From the cell containing the given text, extract its center point as [X, Y] coordinate. 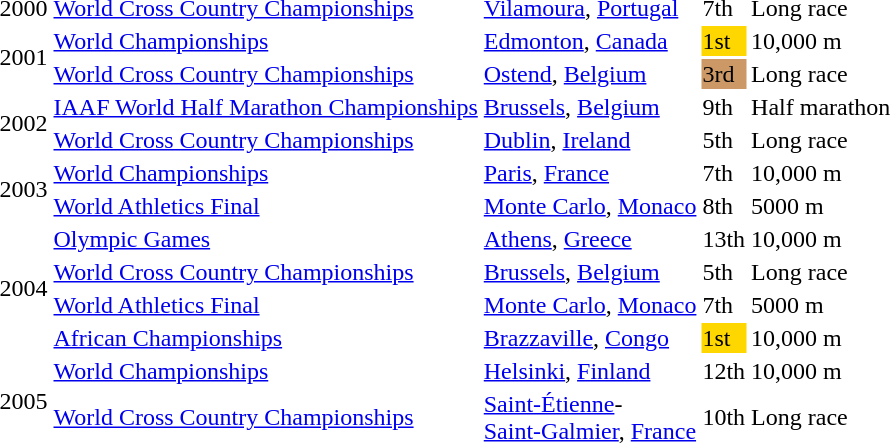
Dublin, Ireland [590, 140]
3rd [724, 74]
Brazzaville, Congo [590, 338]
African Championships [266, 338]
Ostend, Belgium [590, 74]
8th [724, 206]
12th [724, 371]
IAAF World Half Marathon Championships [266, 107]
Olympic Games [266, 239]
Edmonton, Canada [590, 41]
Athens, Greece [590, 239]
Helsinki, Finland [590, 371]
Paris, France [590, 173]
13th [724, 239]
9th [724, 107]
